Return the (x, y) coordinate for the center point of the cell that contains the specified text.  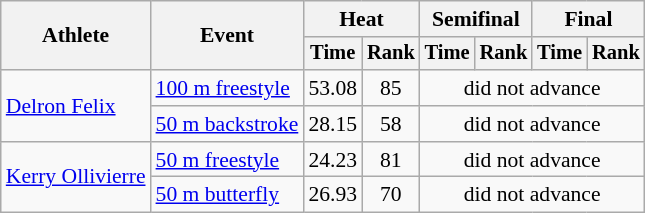
Delron Felix (76, 106)
70 (391, 195)
Event (228, 36)
53.08 (332, 88)
58 (391, 124)
Athlete (76, 36)
50 m backstroke (228, 124)
Semifinal (476, 19)
Heat (361, 19)
26.93 (332, 195)
85 (391, 88)
50 m freestyle (228, 160)
50 m butterfly (228, 195)
Final (588, 19)
24.23 (332, 160)
100 m freestyle (228, 88)
81 (391, 160)
28.15 (332, 124)
Kerry Ollivierre (76, 178)
